Search for the cell housing the specified text and yield its (X, Y) center coordinate. 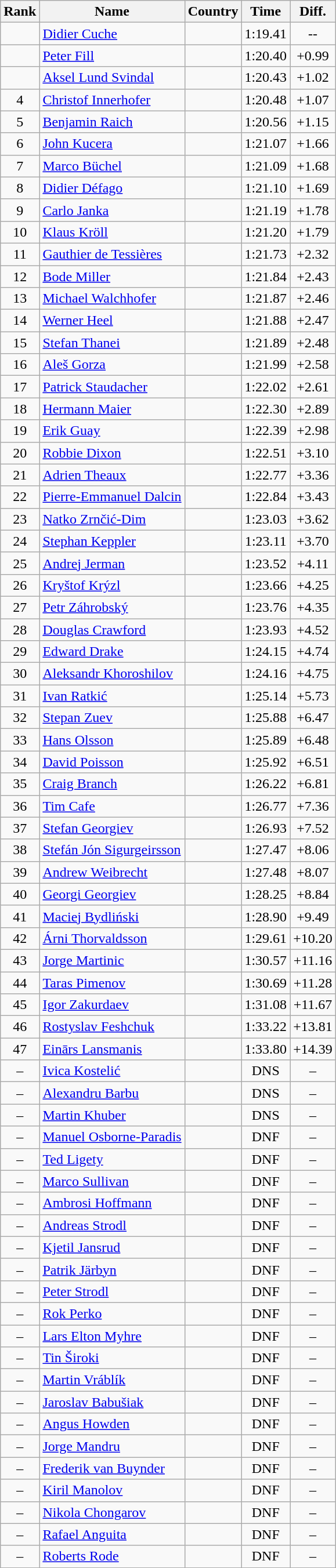
Kiril Manolov (112, 1490)
+6.81 (313, 784)
Didier Défago (112, 188)
1:28.25 (266, 894)
+7.52 (313, 828)
21 (20, 475)
1:21.99 (266, 365)
+2.32 (313, 254)
+4.35 (313, 607)
Natko Zrnčić-Dim (112, 519)
Tim Cafe (112, 806)
1:21.10 (266, 188)
9 (20, 210)
+4.75 (313, 674)
Ambrosi Hoffmann (112, 1203)
47 (20, 1049)
1:22.02 (266, 387)
Edward Drake (112, 652)
Andrej Jerman (112, 563)
1:23.76 (266, 607)
Igor Zakurdaev (112, 1005)
14 (20, 321)
1:21.89 (266, 343)
1:33.80 (266, 1049)
+2.61 (313, 387)
+2.98 (313, 431)
33 (20, 740)
Bode Miller (112, 277)
Marco Büchel (112, 166)
Einārs Lansmanis (112, 1049)
29 (20, 652)
+3.36 (313, 475)
John Kucera (112, 144)
1:22.51 (266, 453)
1:26.93 (266, 828)
40 (20, 894)
1:33.22 (266, 1027)
Carlo Janka (112, 210)
1:20.56 (266, 122)
Stefan Thanei (112, 343)
1:23.93 (266, 629)
46 (20, 1027)
1:22.39 (266, 431)
36 (20, 806)
Time (266, 12)
+11.16 (313, 960)
Andreas Strodl (112, 1225)
1:30.69 (266, 983)
20 (20, 453)
+2.46 (313, 299)
10 (20, 232)
-- (313, 34)
Hans Olsson (112, 740)
Erik Guay (112, 431)
David Poisson (112, 762)
37 (20, 828)
42 (20, 938)
Lars Elton Myhre (112, 1335)
Diff. (313, 12)
Rostyslav Feshchuk (112, 1027)
+6.48 (313, 740)
Tin Široki (112, 1358)
+1.69 (313, 188)
Stefán Jón Sigurgeirsson (112, 850)
+2.58 (313, 365)
1:19.41 (266, 34)
+8.07 (313, 872)
+2.43 (313, 277)
43 (20, 960)
+14.39 (313, 1049)
23 (20, 519)
Gauthier de Tessières (112, 254)
Aleksandr Khoroshilov (112, 674)
1:22.84 (266, 497)
1:21.09 (266, 166)
1:25.14 (266, 696)
17 (20, 387)
Kryštof Krýzl (112, 585)
13 (20, 299)
Robbie Dixon (112, 453)
+8.06 (313, 850)
11 (20, 254)
Patrik Järbyn (112, 1269)
45 (20, 1005)
+4.52 (313, 629)
Alexandru Barbu (112, 1093)
+4.74 (313, 652)
Martin Khuber (112, 1115)
1:26.77 (266, 806)
1:28.90 (266, 916)
+11.28 (313, 983)
Peter Strodl (112, 1291)
Pierre-Emmanuel Dalcin (112, 497)
Ivan Ratkić (112, 696)
Benjamin Raich (112, 122)
15 (20, 343)
Aksel Lund Svindal (112, 78)
30 (20, 674)
1:20.48 (266, 100)
25 (20, 563)
Ivica Kostelić (112, 1071)
Michael Walchhofer (112, 299)
+2.48 (313, 343)
1:24.15 (266, 652)
1:27.47 (266, 850)
Klaus Kröll (112, 232)
+1.07 (313, 100)
1:23.52 (266, 563)
1:25.92 (266, 762)
+1.78 (313, 210)
28 (20, 629)
+10.20 (313, 938)
1:25.89 (266, 740)
19 (20, 431)
1:26.22 (266, 784)
1:21.84 (266, 277)
1:21.73 (266, 254)
Petr Záhrobský (112, 607)
8 (20, 188)
31 (20, 696)
4 (20, 100)
Peter Fill (112, 56)
35 (20, 784)
1:21.07 (266, 144)
1:25.88 (266, 718)
Stefan Georgiev (112, 828)
Georgi Georgiev (112, 894)
Aleš Gorza (112, 365)
1:20.40 (266, 56)
+3.62 (313, 519)
1:21.19 (266, 210)
Country (213, 12)
+9.49 (313, 916)
+11.67 (313, 1005)
Adrien Theaux (112, 475)
Rafael Anguita (112, 1534)
24 (20, 541)
+1.15 (313, 122)
+4.11 (313, 563)
Didier Cuche (112, 34)
Hermann Maier (112, 409)
Name (112, 12)
Maciej Bydliński (112, 916)
12 (20, 277)
+3.43 (313, 497)
+1.66 (313, 144)
44 (20, 983)
+3.10 (313, 453)
41 (20, 916)
1:20.43 (266, 78)
Martin Vráblík (112, 1380)
Andrew Weibrecht (112, 872)
Taras Pimenov (112, 983)
1:21.20 (266, 232)
Roberts Rode (112, 1556)
+4.25 (313, 585)
+1.02 (313, 78)
1:24.16 (266, 674)
38 (20, 850)
22 (20, 497)
+8.84 (313, 894)
Patrick Staudacher (112, 387)
1:23.03 (266, 519)
16 (20, 365)
1:22.30 (266, 409)
1:23.66 (266, 585)
+6.47 (313, 718)
Manuel Osborne-Paradis (112, 1137)
Craig Branch (112, 784)
1:23.11 (266, 541)
27 (20, 607)
Stephan Keppler (112, 541)
5 (20, 122)
1:27.48 (266, 872)
Stepan Zuev (112, 718)
32 (20, 718)
Marco Sullivan (112, 1181)
Ted Ligety (112, 1159)
6 (20, 144)
Frederik van Buynder (112, 1468)
1:21.88 (266, 321)
1:30.57 (266, 960)
18 (20, 409)
+13.81 (313, 1027)
Nikola Chongarov (112, 1512)
Christof Innerhofer (112, 100)
7 (20, 166)
+1.79 (313, 232)
+6.51 (313, 762)
+0.99 (313, 56)
1:21.87 (266, 299)
+1.68 (313, 166)
Jorge Mandru (112, 1446)
Kjetil Jansrud (112, 1247)
+2.89 (313, 409)
39 (20, 872)
Jaroslav Babušiak (112, 1402)
1:29.61 (266, 938)
Angus Howden (112, 1424)
Werner Heel (112, 321)
Árni Thorvaldsson (112, 938)
Jorge Martinic (112, 960)
1:31.08 (266, 1005)
1:22.77 (266, 475)
Rank (20, 12)
26 (20, 585)
+5.73 (313, 696)
Douglas Crawford (112, 629)
+7.36 (313, 806)
+3.70 (313, 541)
Rok Perko (112, 1313)
+2.47 (313, 321)
34 (20, 762)
